Search for the cell housing the specified text and yield its (x, y) center coordinate. 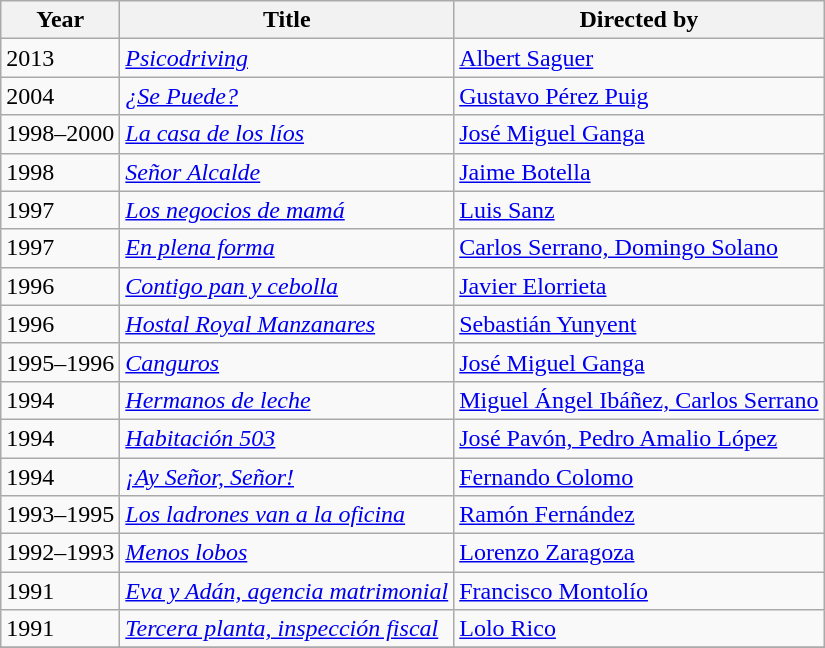
Gustavo Pérez Puig (639, 96)
1998–2000 (60, 134)
1998 (60, 172)
Psicodriving (287, 58)
Habitación 503 (287, 438)
Tercera planta, inspección fiscal (287, 629)
Luis Sanz (639, 210)
Miguel Ángel Ibáñez, Carlos Serrano (639, 400)
Lorenzo Zaragoza (639, 553)
Contigo pan y cebolla (287, 286)
Fernando Colomo (639, 477)
Directed by (639, 20)
Los ladrones van a la oficina (287, 515)
Francisco Montolío (639, 591)
Year (60, 20)
Albert Saguer (639, 58)
1992–1993 (60, 553)
Sebastián Yunyent (639, 324)
La casa de los líos (287, 134)
José Pavón, Pedro Amalio López (639, 438)
2013 (60, 58)
Menos lobos (287, 553)
1995–1996 (60, 362)
Señor Alcalde (287, 172)
2004 (60, 96)
Jaime Botella (639, 172)
Eva y Adán, agencia matrimonial (287, 591)
Javier Elorrieta (639, 286)
¿Se Puede? (287, 96)
En plena forma (287, 248)
1993–1995 (60, 515)
Los negocios de mamá (287, 210)
Canguros (287, 362)
Ramón Fernández (639, 515)
Title (287, 20)
Lolo Rico (639, 629)
¡Ay Señor, Señor! (287, 477)
Hermanos de leche (287, 400)
Hostal Royal Manzanares (287, 324)
Carlos Serrano, Domingo Solano (639, 248)
